Return the (x, y) coordinate for the center point of the cell that contains the specified text.  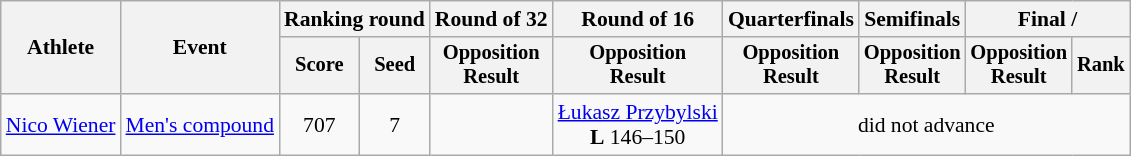
Score (320, 66)
Seed (395, 66)
Athlete (61, 48)
Quarterfinals (791, 19)
Rank (1101, 66)
did not advance (926, 124)
Round of 16 (638, 19)
Ranking round (354, 19)
Round of 32 (492, 19)
707 (320, 124)
7 (395, 124)
Event (200, 48)
Semifinals (912, 19)
Nico Wiener (61, 124)
Łukasz PrzybylskiL 146–150 (638, 124)
Final / (1047, 19)
Men's compound (200, 124)
